Identify which cell holds the provided text, then report its (x, y) central coordinate. 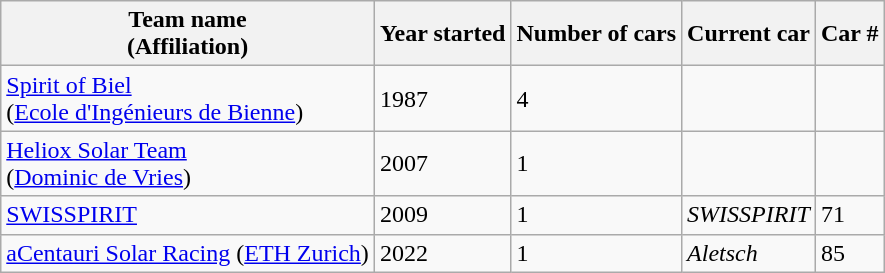
71 (850, 215)
Aletsch (749, 253)
Heliox Solar Team(Dominic de Vries) (188, 164)
Team name(Affiliation) (188, 34)
Year started (442, 34)
Spirit of Biel(Ecole d'Ingénieurs de Bienne) (188, 98)
Car # (850, 34)
Number of cars (596, 34)
85 (850, 253)
2009 (442, 215)
2007 (442, 164)
Current car (749, 34)
2022 (442, 253)
aCentauri Solar Racing (ETH Zurich) (188, 253)
4 (596, 98)
1987 (442, 98)
